Capture the cell that displays the provided text and extract its (x, y) central coordinate. 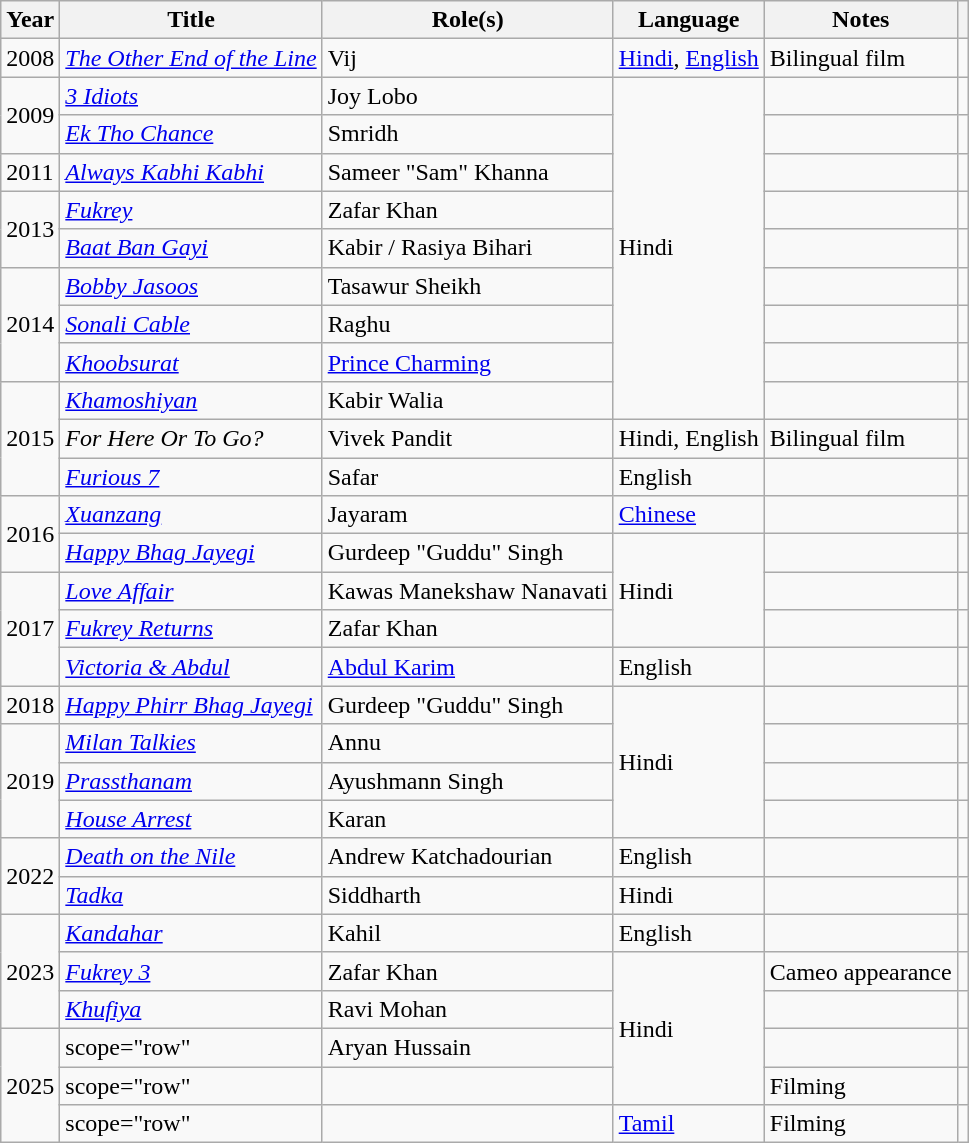
Prassthanam (191, 781)
Ayushmann Singh (468, 781)
2022 (30, 876)
Khufiya (191, 1009)
2025 (30, 1085)
2023 (30, 971)
2014 (30, 324)
2018 (30, 705)
Fukrey Returns (191, 629)
Khoobsurat (191, 362)
Happy Bhag Jayegi (191, 553)
Kahil (468, 933)
Milan Talkies (191, 743)
Year (30, 20)
The Other End of the Line (191, 58)
Karan (468, 819)
Notes (860, 20)
Furious 7 (191, 477)
Sameer "Sam" Khanna (468, 172)
Siddharth (468, 895)
2008 (30, 58)
Tadka (191, 895)
Baat Ban Gayi (191, 248)
Xuanzang (191, 515)
2016 (30, 534)
Abdul Karim (468, 667)
Smridh (468, 134)
Language (688, 20)
Fukrey (191, 210)
Fukrey 3 (191, 971)
Happy Phirr Bhag Jayegi (191, 705)
Jayaram (468, 515)
Aryan Hussain (468, 1047)
2011 (30, 172)
Safar (468, 477)
2017 (30, 629)
2015 (30, 438)
Vij (468, 58)
2009 (30, 115)
Title (191, 20)
Chinese (688, 515)
2013 (30, 229)
Andrew Katchadourian (468, 857)
Annu (468, 743)
Love Affair (191, 591)
Kandahar (191, 933)
For Here Or To Go? (191, 438)
Kabir Walia (468, 400)
Khamoshiyan (191, 400)
Tamil (688, 1124)
Bobby Jasoos (191, 286)
3 Idiots (191, 96)
House Arrest (191, 819)
Always Kabhi Kabhi (191, 172)
Ek Tho Chance (191, 134)
Victoria & Abdul (191, 667)
Death on the Nile (191, 857)
Role(s) (468, 20)
Cameo appearance (860, 971)
Kawas Manekshaw Nanavati (468, 591)
Ravi Mohan (468, 1009)
2019 (30, 781)
Sonali Cable (191, 324)
Joy Lobo (468, 96)
Vivek Pandit (468, 438)
Prince Charming (468, 362)
Kabir / Rasiya Bihari (468, 248)
Raghu (468, 324)
Tasawur Sheikh (468, 286)
